Search for the cell housing the specified text and yield its [x, y] center coordinate. 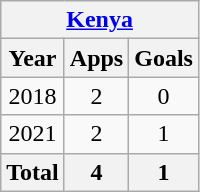
2018 [33, 96]
4 [96, 172]
Total [33, 172]
0 [164, 96]
Apps [96, 58]
Goals [164, 58]
Kenya [100, 20]
2021 [33, 134]
Year [33, 58]
